Detect which cell encompasses the target text, then output its [X, Y] center coordinate. 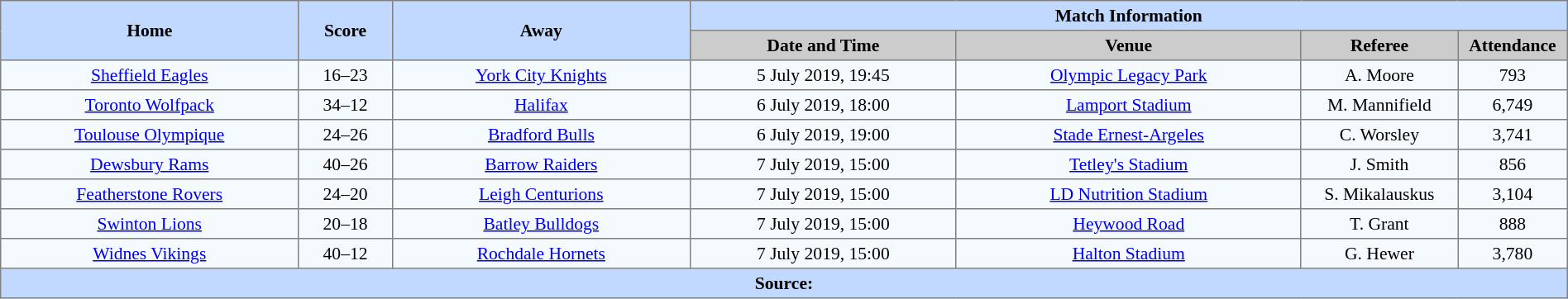
C. Worsley [1379, 135]
Featherstone Rovers [150, 194]
S. Mikalauskus [1379, 194]
24–26 [346, 135]
3,780 [1513, 254]
Barrow Raiders [541, 164]
6 July 2019, 18:00 [823, 105]
793 [1513, 75]
3,741 [1513, 135]
Widnes Vikings [150, 254]
40–26 [346, 164]
Date and Time [823, 45]
Dewsbury Rams [150, 164]
20–18 [346, 224]
888 [1513, 224]
Halifax [541, 105]
Olympic Legacy Park [1128, 75]
M. Mannifield [1379, 105]
6 July 2019, 19:00 [823, 135]
Halton Stadium [1128, 254]
A. Moore [1379, 75]
T. Grant [1379, 224]
Attendance [1513, 45]
Leigh Centurions [541, 194]
Rochdale Hornets [541, 254]
Toulouse Olympique [150, 135]
Toronto Wolfpack [150, 105]
856 [1513, 164]
Source: [784, 283]
6,749 [1513, 105]
Tetley's Stadium [1128, 164]
Away [541, 31]
40–12 [346, 254]
Stade Ernest-Argeles [1128, 135]
Venue [1128, 45]
16–23 [346, 75]
Sheffield Eagles [150, 75]
LD Nutrition Stadium [1128, 194]
Batley Bulldogs [541, 224]
24–20 [346, 194]
5 July 2019, 19:45 [823, 75]
Bradford Bulls [541, 135]
Referee [1379, 45]
34–12 [346, 105]
3,104 [1513, 194]
Lamport Stadium [1128, 105]
Swinton Lions [150, 224]
Home [150, 31]
Score [346, 31]
Match Information [1128, 16]
G. Hewer [1379, 254]
York City Knights [541, 75]
J. Smith [1379, 164]
Heywood Road [1128, 224]
